Determine the [X, Y] coordinate at the center of the cell enclosing the given text.  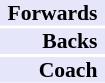
Coach [52, 70]
Backs [52, 41]
Forwards [52, 13]
